Capture the cell that displays the provided text and extract its [X, Y] central coordinate. 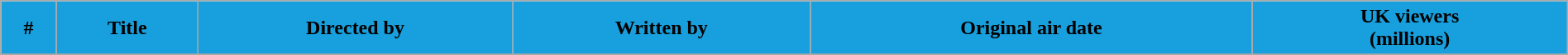
# [28, 28]
UK viewers(millions) [1409, 28]
Directed by [356, 28]
Written by [662, 28]
Title [127, 28]
Original air date [1031, 28]
